Provide the [X, Y] coordinate of the cell's center where the given text is located.  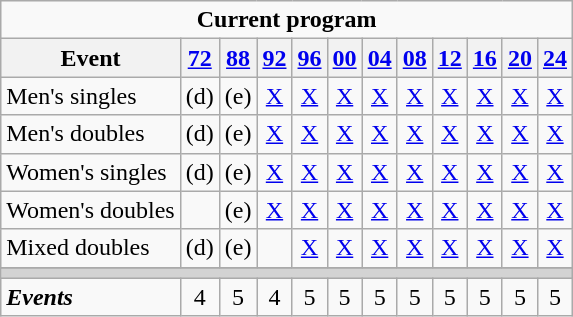
96 [310, 58]
Mixed doubles [90, 248]
24 [554, 58]
88 [238, 58]
20 [520, 58]
00 [344, 58]
Men's doubles [90, 134]
Current program [287, 20]
Event [90, 58]
92 [274, 58]
72 [200, 58]
04 [380, 58]
Women's singles [90, 172]
16 [484, 58]
Women's doubles [90, 210]
Men's singles [90, 96]
12 [450, 58]
Events [90, 297]
08 [414, 58]
